Detect which cell encompasses the target text, then output its [x, y] center coordinate. 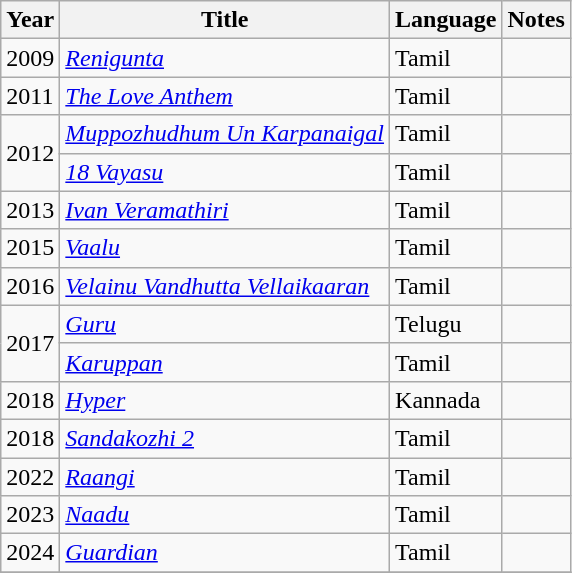
Karuppan [225, 362]
2009 [30, 58]
2012 [30, 153]
Guardian [225, 553]
Telugu [446, 324]
Kannada [446, 400]
The Love Anthem [225, 96]
2024 [30, 553]
Year [30, 20]
2017 [30, 343]
Velainu Vandhutta Vellaikaaran [225, 286]
Muppozhudhum Un Karpanaigal [225, 134]
Title [225, 20]
Sandakozhi 2 [225, 438]
Language [446, 20]
2022 [30, 477]
Raangi [225, 477]
Naadu [225, 515]
18 Vayasu [225, 172]
2016 [30, 286]
2013 [30, 210]
Renigunta [225, 58]
Ivan Veramathiri [225, 210]
2023 [30, 515]
2015 [30, 248]
Notes [536, 20]
Vaalu [225, 248]
Hyper [225, 400]
Guru [225, 324]
2011 [30, 96]
